Pinpoint the cell where the given text exists, returning its (x, y) midpoint coordinate. 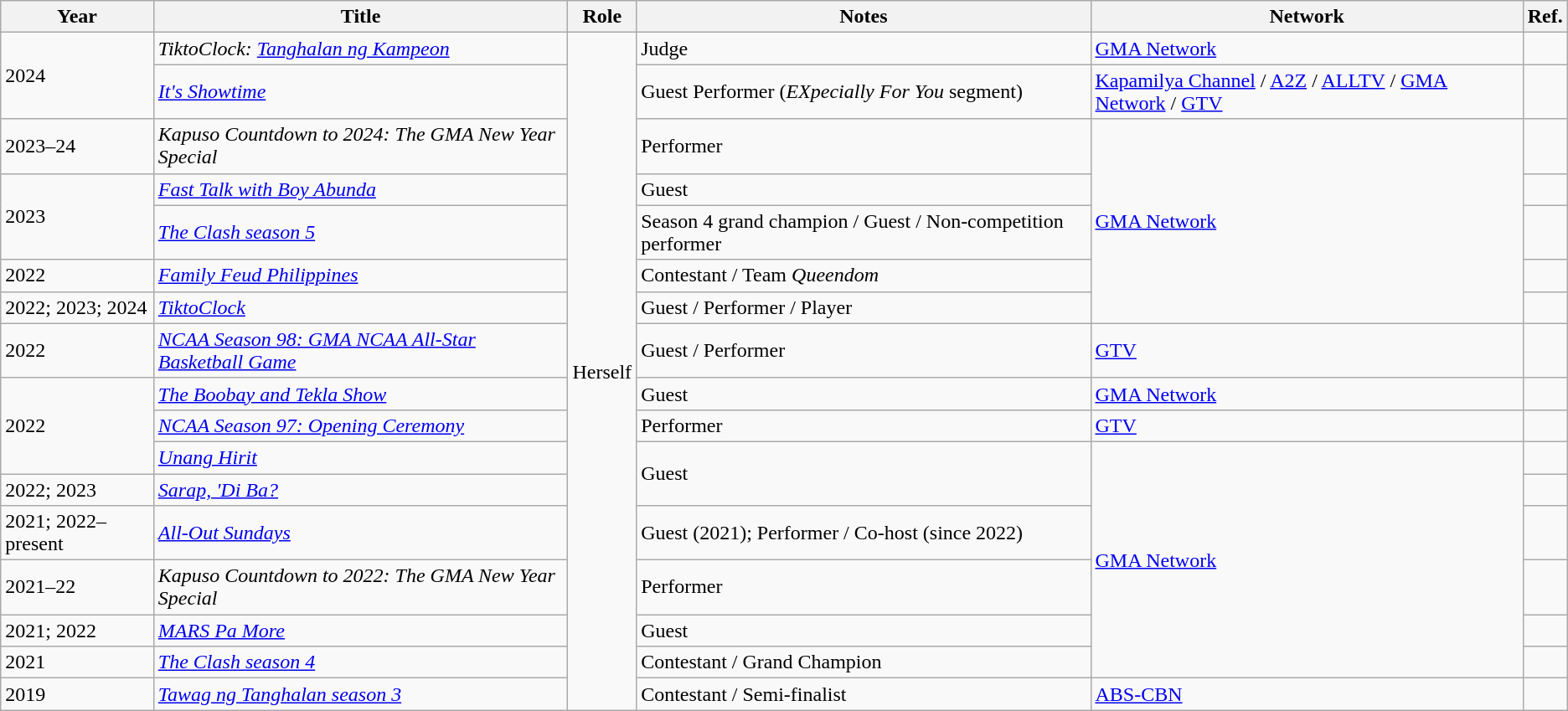
Contestant / Team Queendom (864, 276)
NCAA Season 98: GMA NCAA All-Star Basketball Game (360, 350)
Sarap, 'Di Ba? (360, 490)
Notes (864, 17)
Kapuso Countdown to 2022: The GMA New Year Special (360, 588)
Network (1307, 17)
2021; 2022–present (77, 533)
Herself (602, 372)
TiktoClock: Tanghalan ng Kampeon (360, 49)
NCAA Season 97: Opening Ceremony (360, 425)
Kapamilya Channel / A2Z / ALLTV / GMA Network / GTV (1307, 92)
Guest / Performer (864, 350)
Contestant / Semi-finalist (864, 694)
2021 (77, 662)
2022; 2023; 2024 (77, 307)
Family Feud Philippines (360, 276)
2019 (77, 694)
Title (360, 17)
Year (77, 17)
Season 4 grand champion / Guest / Non-competition performer (864, 233)
The Boobay and Tekla Show (360, 394)
Guest / Performer / Player (864, 307)
2023–24 (77, 146)
The Clash season 4 (360, 662)
Ref. (1545, 17)
Fast Talk with Boy Abunda (360, 189)
MARS Pa More (360, 631)
ABS-CBN (1307, 694)
2021; 2022 (77, 631)
Judge (864, 49)
All-Out Sundays (360, 533)
2021–22 (77, 588)
Guest (2021); Performer / Co-host (since 2022) (864, 533)
Unang Hirit (360, 457)
Guest Performer (EXpecially For You segment) (864, 92)
Kapuso Countdown to 2024: The GMA New Year Special (360, 146)
Contestant / Grand Champion (864, 662)
2023 (77, 216)
2022; 2023 (77, 490)
2024 (77, 75)
Tawag ng Tanghalan season 3 (360, 694)
It's Showtime (360, 92)
Role (602, 17)
The Clash season 5 (360, 233)
TiktoClock (360, 307)
